Search for the cell housing the specified text and yield its [X, Y] center coordinate. 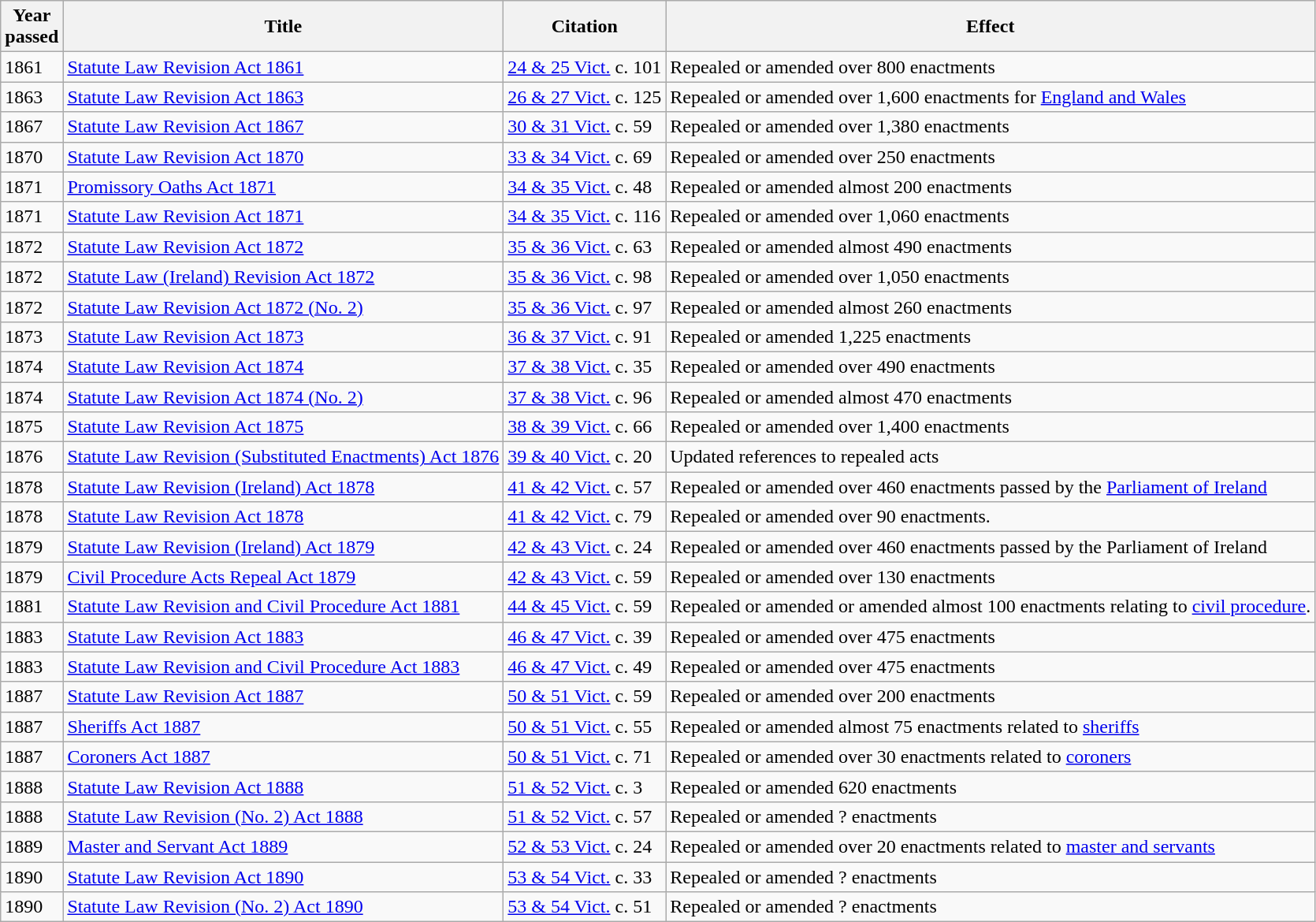
Statute Law Revision Act 1861 [284, 67]
Statute Law Revision (No. 2) Act 1888 [284, 816]
Repealed or amended over 1,050 enactments [991, 277]
Repealed or amended almost 470 enactments [991, 396]
Promissory Oaths Act 1871 [284, 187]
41 & 42 Vict. c. 57 [585, 487]
24 & 25 Vict. c. 101 [585, 67]
1881 [32, 607]
35 & 36 Vict. c. 63 [585, 247]
53 & 54 Vict. c. 33 [585, 877]
Statute Law (Ireland) Revision Act 1872 [284, 277]
Coroners Act 1887 [284, 757]
30 & 31 Vict. c. 59 [585, 127]
Repealed or amended over 490 enactments [991, 366]
Repealed or amended over 20 enactments related to master and servants [991, 846]
Sheriffs Act 1887 [284, 727]
Statute Law Revision (No. 2) Act 1890 [284, 907]
44 & 45 Vict. c. 59 [585, 607]
51 & 52 Vict. c. 3 [585, 786]
33 & 34 Vict. c. 69 [585, 157]
26 & 27 Vict. c. 125 [585, 97]
Statute Law Revision and Civil Procedure Act 1881 [284, 607]
Title [284, 27]
Statute Law Revision Act 1872 (No. 2) [284, 307]
46 & 47 Vict. c. 49 [585, 667]
Repealed or amended over 1,600 enactments for England and Wales [991, 97]
Civil Procedure Acts Repeal Act 1879 [284, 577]
Repealed or amended almost 75 enactments related to sheriffs [991, 727]
53 & 54 Vict. c. 51 [585, 907]
42 & 43 Vict. c. 24 [585, 547]
1863 [32, 97]
Repealed or amended over 200 enactments [991, 697]
Master and Servant Act 1889 [284, 846]
Citation [585, 27]
Repealed or amended over 1,060 enactments [991, 217]
Statute Law Revision and Civil Procedure Act 1883 [284, 667]
51 & 52 Vict. c. 57 [585, 816]
1861 [32, 67]
36 & 37 Vict. c. 91 [585, 336]
1867 [32, 127]
Repealed or amended over 800 enactments [991, 67]
50 & 51 Vict. c. 71 [585, 757]
Statute Law Revision (Substituted Enactments) Act 1876 [284, 457]
Statute Law Revision Act 1871 [284, 217]
52 & 53 Vict. c. 24 [585, 846]
Statute Law Revision (Ireland) Act 1878 [284, 487]
Repealed or amended over 30 enactments related to coroners [991, 757]
41 & 42 Vict. c. 79 [585, 517]
38 & 39 Vict. c. 66 [585, 427]
35 & 36 Vict. c. 98 [585, 277]
34 & 35 Vict. c. 116 [585, 217]
Repealed or amended over 90 enactments. [991, 517]
Effect [991, 27]
37 & 38 Vict. c. 35 [585, 366]
Repealed or amended 1,225 enactments [991, 336]
Repealed or amended 620 enactments [991, 786]
Repealed or amended over 1,400 enactments [991, 427]
Statute Law Revision Act 1874 (No. 2) [284, 396]
1873 [32, 336]
46 & 47 Vict. c. 39 [585, 637]
Repealed or amended almost 490 enactments [991, 247]
Repealed or amended almost 260 enactments [991, 307]
Repealed or amended over 250 enactments [991, 157]
Repealed or amended over 130 enactments [991, 577]
Statute Law Revision Act 1887 [284, 697]
Statute Law Revision (Ireland) Act 1879 [284, 547]
35 & 36 Vict. c. 97 [585, 307]
50 & 51 Vict. c. 55 [585, 727]
Statute Law Revision Act 1883 [284, 637]
Yearpassed [32, 27]
50 & 51 Vict. c. 59 [585, 697]
Statute Law Revision Act 1867 [284, 127]
Statute Law Revision Act 1888 [284, 786]
1875 [32, 427]
Statute Law Revision Act 1874 [284, 366]
Updated references to repealed acts [991, 457]
39 & 40 Vict. c. 20 [585, 457]
Statute Law Revision Act 1870 [284, 157]
Statute Law Revision Act 1873 [284, 336]
Repealed or amended almost 200 enactments [991, 187]
1870 [32, 157]
42 & 43 Vict. c. 59 [585, 577]
Statute Law Revision Act 1890 [284, 877]
37 & 38 Vict. c. 96 [585, 396]
1889 [32, 846]
Statute Law Revision Act 1872 [284, 247]
34 & 35 Vict. c. 48 [585, 187]
Statute Law Revision Act 1878 [284, 517]
Repealed or amended over 1,380 enactments [991, 127]
Repealed or amended or amended almost 100 enactments relating to civil procedure. [991, 607]
Statute Law Revision Act 1863 [284, 97]
Statute Law Revision Act 1875 [284, 427]
1876 [32, 457]
